Return [X, Y] of the center of cell containing provided text 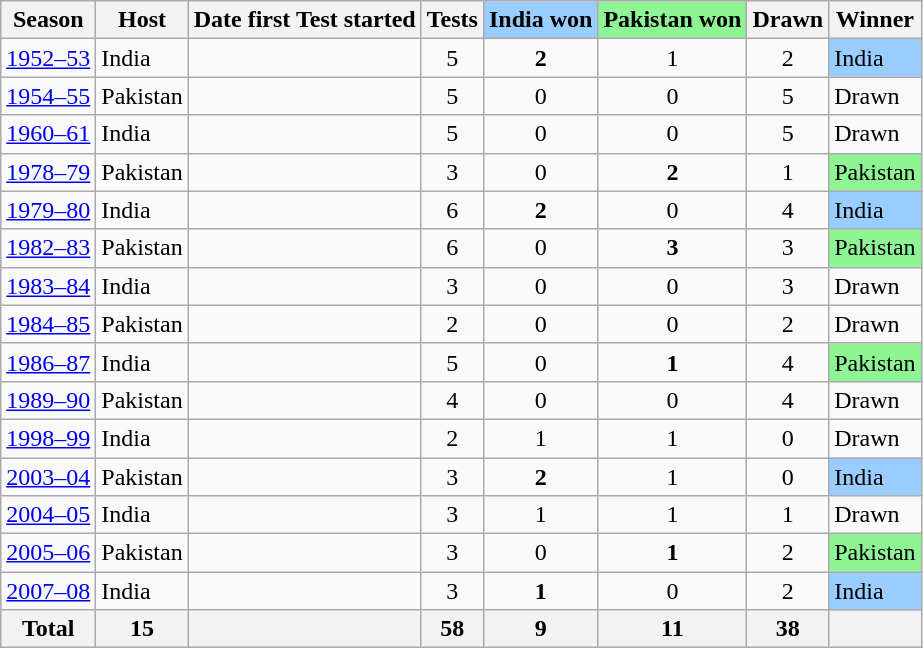
1960–61 [48, 134]
India won [540, 20]
1984–85 [48, 324]
1954–55 [48, 96]
2004–05 [48, 515]
Pakistan won [672, 20]
Total [48, 629]
Host [142, 20]
Date first Test started [304, 20]
11 [672, 629]
Tests [452, 20]
15 [142, 629]
1989–90 [48, 400]
2007–08 [48, 591]
1982–83 [48, 248]
2003–04 [48, 477]
1983–84 [48, 286]
1978–79 [48, 172]
1998–99 [48, 438]
58 [452, 629]
1979–80 [48, 210]
Season [48, 20]
1952–53 [48, 58]
1986–87 [48, 362]
38 [788, 629]
2005–06 [48, 553]
Winner [875, 20]
9 [540, 629]
